Identify which cell holds the provided text, then report its (x, y) central coordinate. 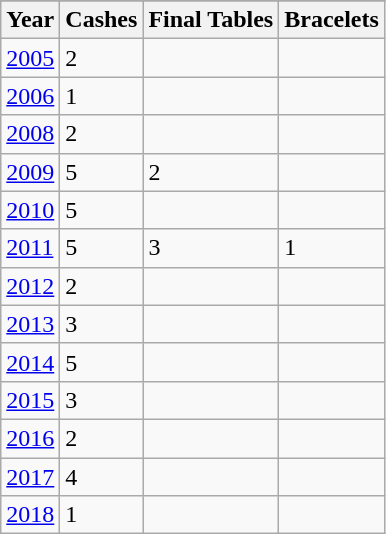
2008 (30, 134)
2015 (30, 400)
2017 (30, 477)
Final Tables (211, 20)
2009 (30, 172)
4 (102, 477)
2014 (30, 362)
2013 (30, 324)
2005 (30, 58)
2018 (30, 515)
2006 (30, 96)
Year (30, 20)
2010 (30, 210)
Bracelets (332, 20)
2016 (30, 438)
2012 (30, 286)
Cashes (102, 20)
2011 (30, 248)
